Scan for the cell matching the given text and deliver its (X, Y) coordinate at center. 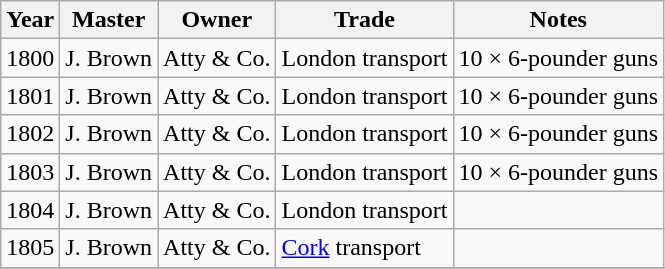
1805 (30, 248)
Master (109, 20)
1803 (30, 172)
Trade (364, 20)
1804 (30, 210)
Year (30, 20)
Cork transport (364, 248)
Owner (217, 20)
1800 (30, 58)
1802 (30, 134)
1801 (30, 96)
Notes (558, 20)
